From the cell containing the given text, extract its center point as [x, y] coordinate. 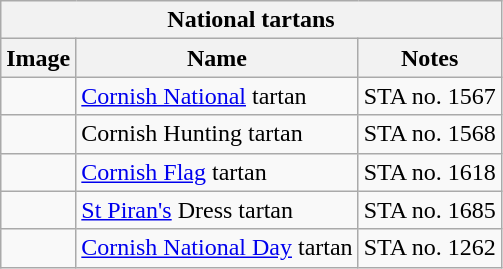
Cornish National tartan [217, 96]
National tartans [252, 20]
STA no. 1262 [430, 248]
STA no. 1685 [430, 210]
St Piran's Dress tartan [217, 210]
Image [38, 58]
STA no. 1618 [430, 172]
STA no. 1567 [430, 96]
Name [217, 58]
STA no. 1568 [430, 134]
Notes [430, 58]
Cornish Hunting tartan [217, 134]
Cornish National Day tartan [217, 248]
Cornish Flag tartan [217, 172]
